Output the (X, Y) coordinate of the center of the cell containing the given text.  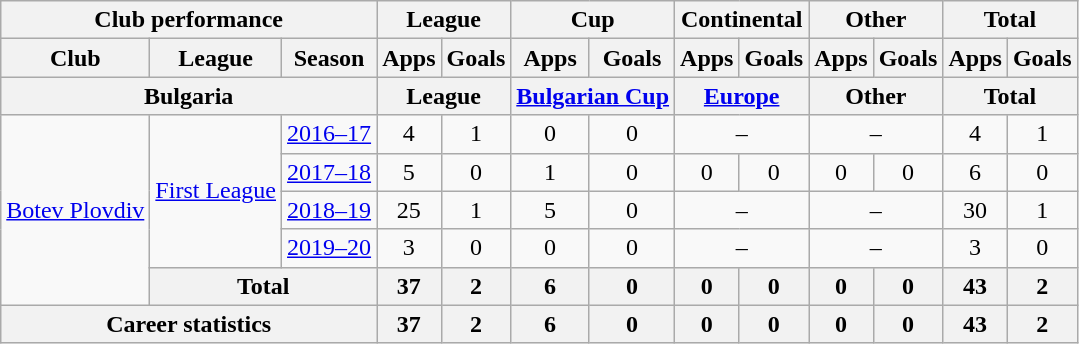
2017–18 (330, 172)
Bulgaria (189, 96)
Botev Plovdiv (76, 210)
Europe (742, 96)
25 (409, 210)
30 (975, 210)
First League (216, 191)
2018–19 (330, 210)
Career statistics (189, 324)
Continental (742, 20)
2019–20 (330, 248)
Club performance (189, 20)
2016–17 (330, 134)
Bulgarian Cup (593, 96)
Cup (593, 20)
Club (76, 58)
Season (330, 58)
